Locate the cell with the specified text and output its [X, Y] center coordinate. 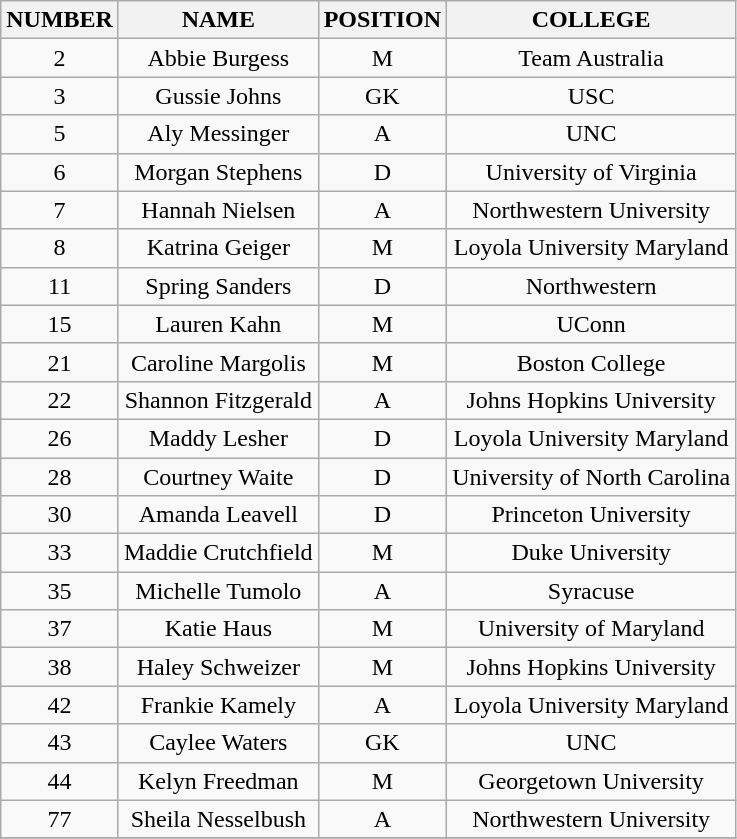
3 [60, 96]
26 [60, 438]
Hannah Nielsen [218, 210]
Kelyn Freedman [218, 781]
NUMBER [60, 20]
Katie Haus [218, 629]
Boston College [592, 362]
44 [60, 781]
Caroline Margolis [218, 362]
Spring Sanders [218, 286]
UConn [592, 324]
15 [60, 324]
Sheila Nesselbush [218, 819]
6 [60, 172]
Abbie Burgess [218, 58]
Shannon Fitzgerald [218, 400]
Frankie Kamely [218, 705]
USC [592, 96]
Michelle Tumolo [218, 591]
Courtney Waite [218, 477]
Team Australia [592, 58]
22 [60, 400]
Georgetown University [592, 781]
Northwestern [592, 286]
Caylee Waters [218, 743]
Lauren Kahn [218, 324]
University of Virginia [592, 172]
38 [60, 667]
11 [60, 286]
POSITION [382, 20]
NAME [218, 20]
28 [60, 477]
7 [60, 210]
37 [60, 629]
Syracuse [592, 591]
Haley Schweizer [218, 667]
Aly Messinger [218, 134]
21 [60, 362]
35 [60, 591]
Amanda Leavell [218, 515]
Maddie Crutchfield [218, 553]
43 [60, 743]
30 [60, 515]
Morgan Stephens [218, 172]
8 [60, 248]
5 [60, 134]
COLLEGE [592, 20]
33 [60, 553]
42 [60, 705]
Maddy Lesher [218, 438]
Duke University [592, 553]
Katrina Geiger [218, 248]
Princeton University [592, 515]
Gussie Johns [218, 96]
University of North Carolina [592, 477]
University of Maryland [592, 629]
2 [60, 58]
77 [60, 819]
